Extract the (X, Y) coordinate from the center of the cell holding the provided text.  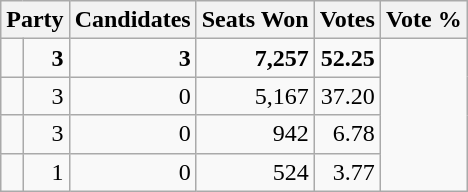
942 (255, 134)
7,257 (255, 58)
Votes (347, 20)
Party (35, 20)
Vote % (424, 20)
Candidates (132, 20)
1 (46, 172)
3.77 (347, 172)
524 (255, 172)
52.25 (347, 58)
5,167 (255, 96)
6.78 (347, 134)
Seats Won (255, 20)
37.20 (347, 96)
